Extract the [X, Y] coordinate from the center of the cell holding the provided text.  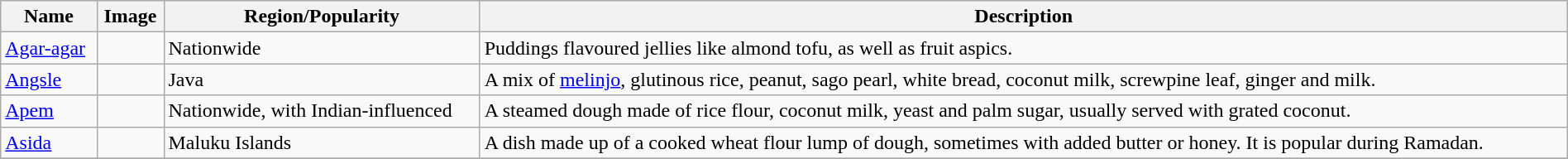
Agar-agar [49, 48]
Description [1024, 17]
Region/Popularity [322, 17]
Maluku Islands [322, 142]
Angsle [49, 79]
Puddings flavoured jellies like almond tofu, as well as fruit aspics. [1024, 48]
Name [49, 17]
Nationwide, with Indian-influenced [322, 111]
Apem [49, 111]
Image [131, 17]
A mix of melinjo, glutinous rice, peanut, sago pearl, white bread, coconut milk, screwpine leaf, ginger and milk. [1024, 79]
Java [322, 79]
A dish made up of a cooked wheat flour lump of dough, sometimes with added butter or honey. It is popular during Ramadan. [1024, 142]
A steamed dough made of rice flour, coconut milk, yeast and palm sugar, usually served with grated coconut. [1024, 111]
Nationwide [322, 48]
Asida [49, 142]
